Return (X, Y) of the center of cell containing provided text 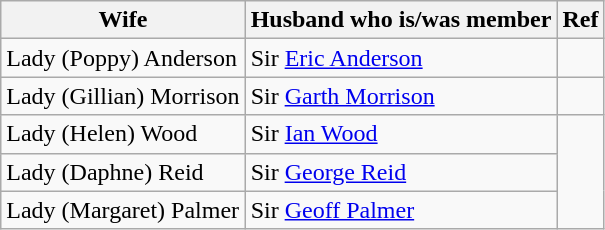
Lady (Margaret) Palmer (123, 210)
Sir Eric Anderson (401, 58)
Sir George Reid (401, 172)
Sir Geoff Palmer (401, 210)
Ref (580, 20)
Wife (123, 20)
Lady (Daphne) Reid (123, 172)
Lady (Poppy) Anderson (123, 58)
Sir Ian Wood (401, 134)
Sir Garth Morrison (401, 96)
Lady (Gillian) Morrison (123, 96)
Husband who is/was member (401, 20)
Lady (Helen) Wood (123, 134)
